Find where the given text appears and provide that cell's center as [x, y] coordinate. 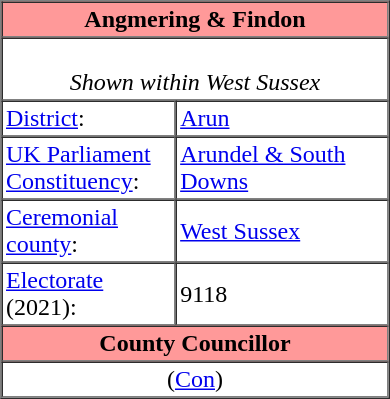
Arun [282, 118]
West Sussex [282, 232]
County Councillor [196, 344]
(Con) [196, 380]
Ceremonial county: [89, 232]
9118 [282, 294]
UK Parliament Constituency: [89, 168]
District: [89, 118]
Arundel & South Downs [282, 168]
Angmering & Findon [196, 20]
Shown within West Sussex [196, 70]
Electorate (2021): [89, 294]
